Detect which cell encompasses the target text, then output its (x, y) center coordinate. 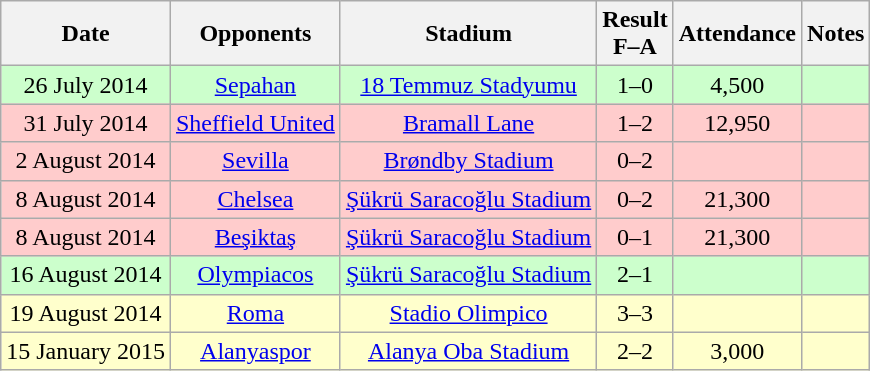
3,000 (737, 351)
26 July 2014 (86, 85)
Olympiacos (255, 275)
Stadio Olimpico (468, 313)
12,950 (737, 123)
2 August 2014 (86, 161)
Sepahan (255, 85)
0–1 (635, 237)
Opponents (255, 34)
15 January 2015 (86, 351)
Brøndby Stadium (468, 161)
Date (86, 34)
Beşiktaş (255, 237)
Roma (255, 313)
Sheffield United (255, 123)
16 August 2014 (86, 275)
3–3 (635, 313)
ResultF–A (635, 34)
19 August 2014 (86, 313)
Chelsea (255, 199)
4,500 (737, 85)
31 July 2014 (86, 123)
Notes (836, 34)
Alanya Oba Stadium (468, 351)
1–0 (635, 85)
Stadium (468, 34)
2–2 (635, 351)
Attendance (737, 34)
Sevilla (255, 161)
2–1 (635, 275)
18 Temmuz Stadyumu (468, 85)
Alanyaspor (255, 351)
1–2 (635, 123)
Bramall Lane (468, 123)
